Capture the cell that displays the provided text and extract its [x, y] central coordinate. 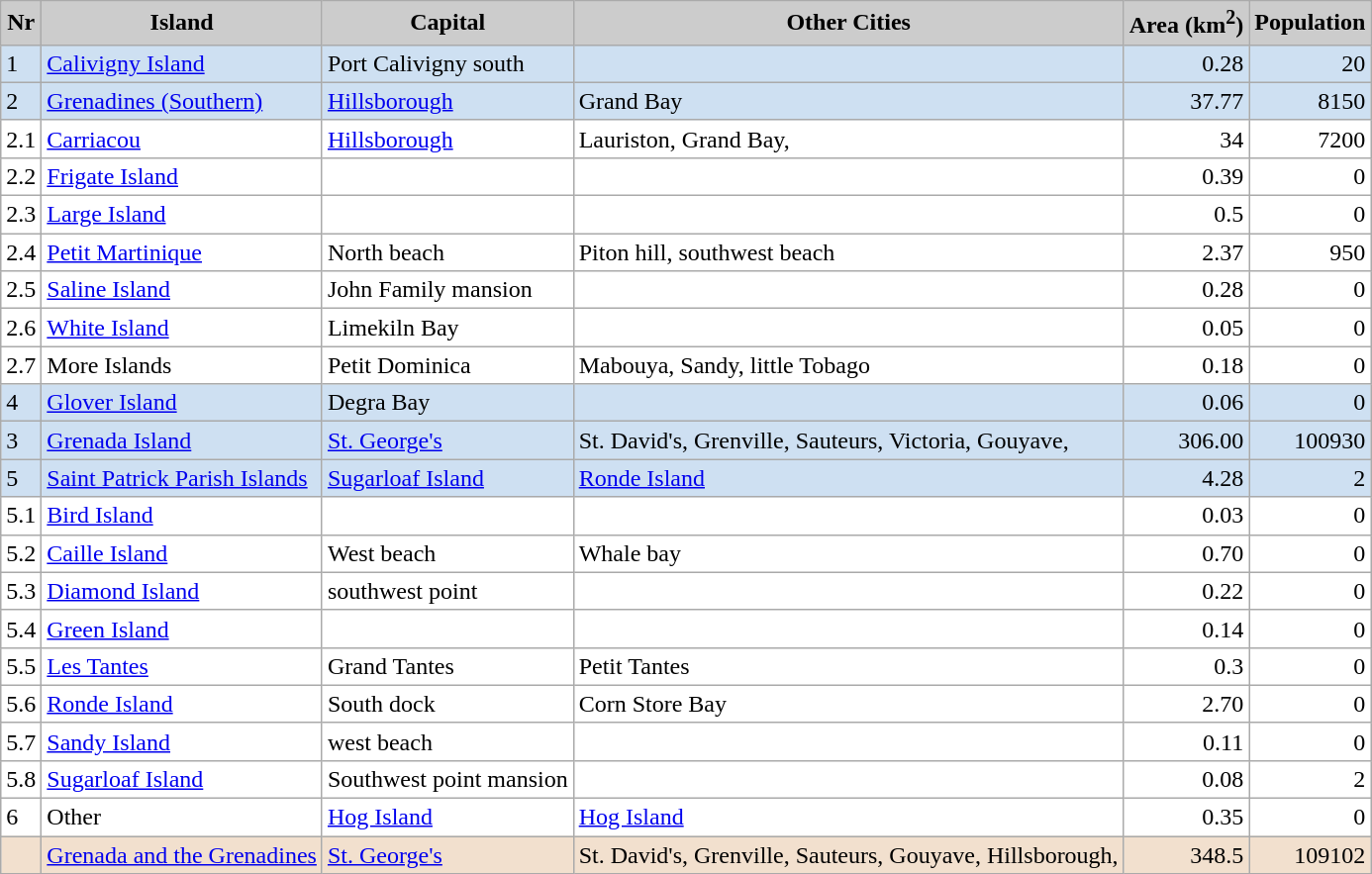
2.4 [22, 252]
37.77 [1186, 101]
20 [1311, 63]
west beach [447, 741]
2.7 [22, 365]
West beach [447, 553]
Calivigny Island [182, 63]
0.06 [1186, 403]
Population [1311, 24]
4.28 [1186, 478]
0.35 [1186, 818]
Mabouya, Sandy, little Tobago [848, 365]
Island [182, 24]
Grand Bay [848, 101]
950 [1311, 252]
0.11 [1186, 741]
Carriacou [182, 139]
5.2 [22, 553]
0.08 [1186, 779]
Bird Island [182, 516]
North beach [447, 252]
John Family mansion [447, 290]
Large Island [182, 215]
Other [182, 818]
3 [22, 440]
Degra Bay [447, 403]
4 [22, 403]
0.14 [1186, 629]
Saline Island [182, 290]
1 [22, 63]
0.5 [1186, 215]
Nr [22, 24]
Corn Store Bay [848, 704]
Sandy Island [182, 741]
Glover Island [182, 403]
5.5 [22, 666]
Frigate Island [182, 176]
Petit Tantes [848, 666]
Limekiln Bay [447, 328]
Lauriston, Grand Bay, [848, 139]
0.18 [1186, 365]
5.3 [22, 591]
6 [22, 818]
Grenadines (Southern) [182, 101]
5.8 [22, 779]
Petit Martinique [182, 252]
0.22 [1186, 591]
Area (km2) [1186, 24]
2.70 [1186, 704]
0.05 [1186, 328]
St. David's, Grenville, Sauteurs, Victoria, Gouyave, [848, 440]
2.2 [22, 176]
0.70 [1186, 553]
34 [1186, 139]
St. David's, Grenville, Sauteurs, Gouyave, Hillsborough, [848, 855]
5.6 [22, 704]
5.1 [22, 516]
2.5 [22, 290]
More Islands [182, 365]
Southwest point mansion [447, 779]
100930 [1311, 440]
Piton hill, southwest beach [848, 252]
348.5 [1186, 855]
0.03 [1186, 516]
2.3 [22, 215]
2.1 [22, 139]
Capital [447, 24]
0.39 [1186, 176]
Grenada and the Grenadines [182, 855]
5.7 [22, 741]
2.37 [1186, 252]
2.6 [22, 328]
Saint Patrick Parish Islands [182, 478]
Les Tantes [182, 666]
Grand Tantes [447, 666]
5 [22, 478]
Caille Island [182, 553]
Green Island [182, 629]
southwest point [447, 591]
Diamond Island [182, 591]
Port Calivigny south [447, 63]
8150 [1311, 101]
Petit Dominica [447, 365]
109102 [1311, 855]
7200 [1311, 139]
306.00 [1186, 440]
5.4 [22, 629]
0.3 [1186, 666]
Grenada Island [182, 440]
South dock [447, 704]
Whale bay [848, 553]
Other Cities [848, 24]
White Island [182, 328]
